Pinpoint the cell where the given text exists, returning its (x, y) midpoint coordinate. 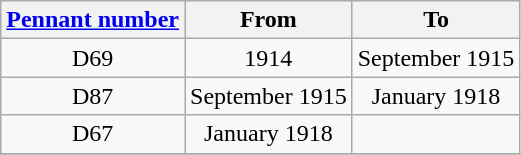
1914 (268, 58)
Pennant number (93, 20)
To (436, 20)
From (268, 20)
D87 (93, 96)
D69 (93, 58)
D67 (93, 134)
